For the text-containing cell, return its midpoint in (X, Y) coordinate format. 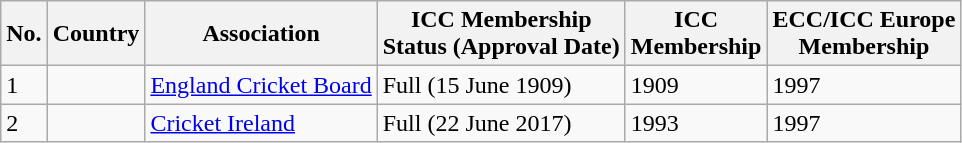
ICC MembershipStatus (Approval Date) (501, 34)
1 (24, 85)
Cricket Ireland (261, 123)
Full (22 June 2017) (501, 123)
2 (24, 123)
Full (15 June 1909) (501, 85)
ICCMembership (696, 34)
Association (261, 34)
ECC/ICC EuropeMembership (864, 34)
1993 (696, 123)
Country (96, 34)
No. (24, 34)
England Cricket Board (261, 85)
1909 (696, 85)
